Return the [X, Y] coordinate for the center point of the cell that contains the specified text.  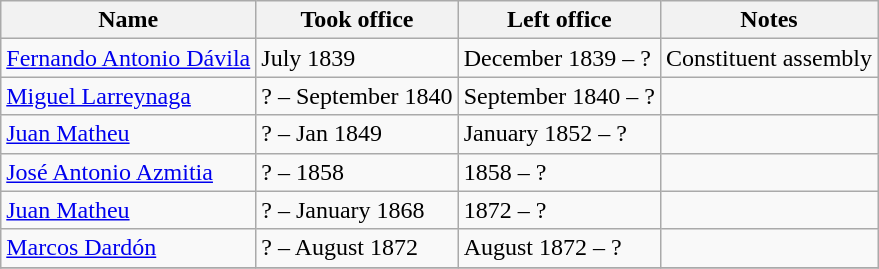
? – Jan 1849 [357, 134]
Marcos Dardón [128, 248]
? – 1858 [357, 172]
Name [128, 20]
1872 – ? [559, 210]
? – August 1872 [357, 248]
Miguel Larreynaga [128, 96]
José Antonio Azmitia [128, 172]
Constituent assembly [768, 58]
Fernando Antonio Dávila [128, 58]
Notes [768, 20]
December 1839 – ? [559, 58]
January 1852 – ? [559, 134]
? – September 1840 [357, 96]
Left office [559, 20]
July 1839 [357, 58]
Took office [357, 20]
September 1840 – ? [559, 96]
1858 – ? [559, 172]
? – January 1868 [357, 210]
August 1872 – ? [559, 248]
